Pinpoint the cell where the given text exists, returning its [X, Y] midpoint coordinate. 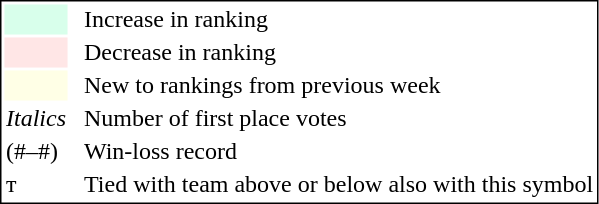
Win-loss record [338, 151]
(#–#) [36, 151]
Decrease in ranking [338, 53]
Number of first place votes [338, 119]
Italics [36, 119]
Increase in ranking [338, 19]
New to rankings from previous week [338, 85]
т [36, 185]
Tied with team above or below also with this symbol [338, 185]
